Provide the [x, y] coordinate of the cell's center where the given text is located.  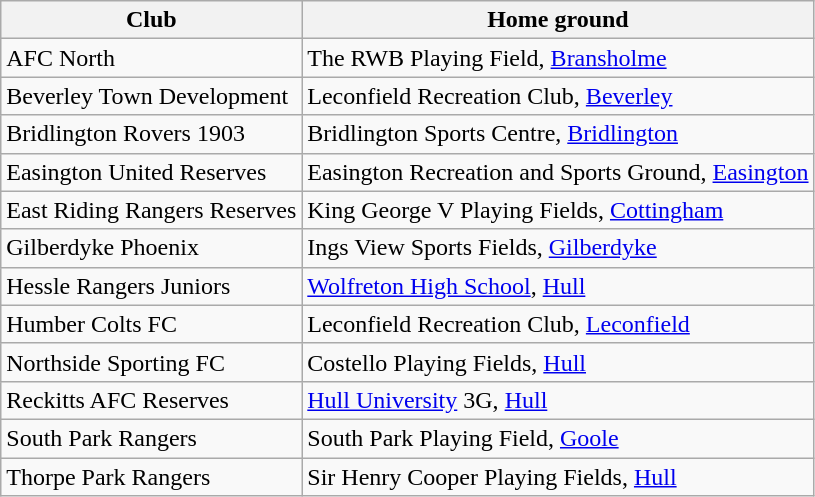
Club [152, 20]
Ings View Sports Fields, Gilberdyke [558, 248]
East Riding Rangers Reserves [152, 210]
Humber Colts FC [152, 324]
Easington United Reserves [152, 172]
The RWB Playing Field, Bransholme [558, 58]
Bridlington Rovers 1903 [152, 134]
Costello Playing Fields, Hull [558, 362]
Bridlington Sports Centre, Bridlington [558, 134]
Northside Sporting FC [152, 362]
Thorpe Park Rangers [152, 477]
AFC North [152, 58]
Leconfield Recreation Club, Leconfield [558, 324]
Gilberdyke Phoenix [152, 248]
Beverley Town Development [152, 96]
Hessle Rangers Juniors [152, 286]
South Park Playing Field, Goole [558, 438]
Reckitts AFC Reserves [152, 400]
Home ground [558, 20]
King George V Playing Fields, Cottingham [558, 210]
Sir Henry Cooper Playing Fields, Hull [558, 477]
Easington Recreation and Sports Ground, Easington [558, 172]
Wolfreton High School, Hull [558, 286]
Hull University 3G, Hull [558, 400]
Leconfield Recreation Club, Beverley [558, 96]
South Park Rangers [152, 438]
